Extract the (x, y) coordinate from the center of the cell holding the provided text.  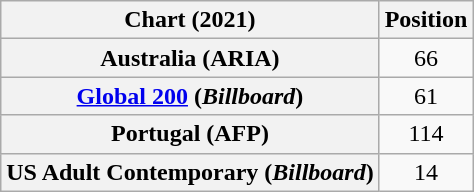
Chart (2021) (190, 20)
Position (426, 20)
Global 200 (Billboard) (190, 96)
114 (426, 134)
Portugal (AFP) (190, 134)
Australia (ARIA) (190, 58)
US Adult Contemporary (Billboard) (190, 172)
14 (426, 172)
61 (426, 96)
66 (426, 58)
